Extract the (X, Y) coordinate from the center of the cell holding the provided text.  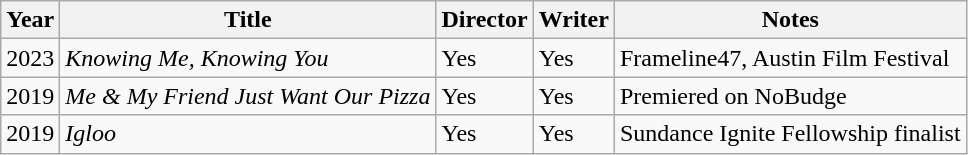
Frameline47, Austin Film Festival (790, 58)
Year (30, 20)
Sundance Ignite Fellowship finalist (790, 134)
Premiered on NoBudge (790, 96)
Title (248, 20)
Knowing Me, Knowing You (248, 58)
Notes (790, 20)
Director (484, 20)
2023 (30, 58)
Writer (574, 20)
Igloo (248, 134)
Me & My Friend Just Want Our Pizza (248, 96)
